Find where the given text appears and provide that cell's center as (x, y) coordinate. 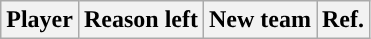
New team (260, 20)
Ref. (342, 20)
Player (40, 20)
Reason left (140, 20)
